Locate the cell with the specified text and output its (x, y) center coordinate. 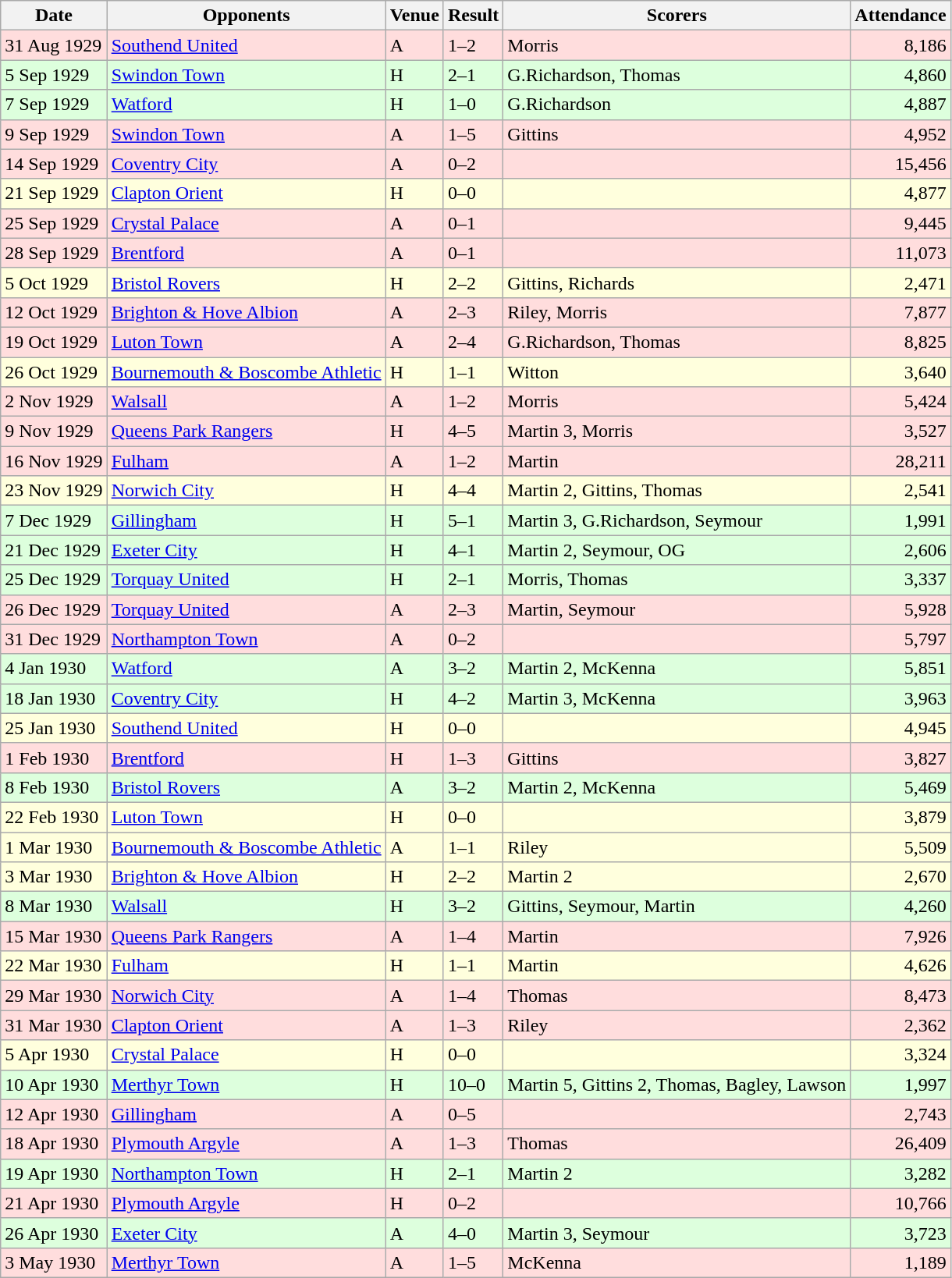
4–1 (473, 550)
21 Sep 1929 (54, 193)
Gittins, Richards (677, 282)
1,991 (900, 520)
Martin 2, Gittins, Thomas (677, 491)
Scorers (677, 16)
Opponents (247, 16)
8,473 (900, 996)
3,640 (900, 372)
1 Feb 1930 (54, 758)
5,509 (900, 847)
3 Mar 1930 (54, 877)
2 Nov 1929 (54, 402)
5 Oct 1929 (54, 282)
3,723 (900, 1233)
5,424 (900, 402)
3,527 (900, 431)
2–4 (473, 342)
Martin 3, G.Richardson, Seymour (677, 520)
3,827 (900, 758)
4,877 (900, 193)
25 Sep 1929 (54, 223)
8,825 (900, 342)
8 Feb 1930 (54, 787)
1,997 (900, 1085)
10–0 (473, 1085)
18 Jan 1930 (54, 698)
14 Sep 1929 (54, 164)
4–4 (473, 491)
12 Oct 1929 (54, 312)
4,260 (900, 907)
28,211 (900, 461)
9 Sep 1929 (54, 134)
19 Apr 1930 (54, 1173)
Martin 3, Morris (677, 431)
3,282 (900, 1173)
8 Mar 1930 (54, 907)
12 Apr 1930 (54, 1114)
McKenna (677, 1262)
2,670 (900, 877)
Gittins, Seymour, Martin (677, 907)
23 Nov 1929 (54, 491)
22 Mar 1930 (54, 966)
25 Jan 1930 (54, 728)
Martin 2, Seymour, OG (677, 550)
26 Apr 1930 (54, 1233)
0–5 (473, 1114)
18 Apr 1930 (54, 1144)
15,456 (900, 164)
15 Mar 1930 (54, 936)
4–2 (473, 698)
26,409 (900, 1144)
3,963 (900, 698)
5,797 (900, 639)
1 Mar 1930 (54, 847)
2,606 (900, 550)
Venue (414, 16)
11,073 (900, 253)
4,887 (900, 105)
3,324 (900, 1055)
4 Jan 1930 (54, 669)
5,469 (900, 787)
25 Dec 1929 (54, 580)
4–0 (473, 1233)
5 Apr 1930 (54, 1055)
7 Dec 1929 (54, 520)
Attendance (900, 16)
2,362 (900, 1025)
Martin 3, McKenna (677, 698)
31 Aug 1929 (54, 45)
26 Oct 1929 (54, 372)
G.Richardson (677, 105)
Result (473, 16)
Martin 3, Seymour (677, 1233)
26 Dec 1929 (54, 609)
21 Apr 1930 (54, 1203)
5,851 (900, 669)
Riley, Morris (677, 312)
16 Nov 1929 (54, 461)
9 Nov 1929 (54, 431)
3,337 (900, 580)
1,189 (900, 1262)
5–1 (473, 520)
22 Feb 1930 (54, 817)
4,952 (900, 134)
4–5 (473, 431)
3,879 (900, 817)
2,743 (900, 1114)
19 Oct 1929 (54, 342)
7 Sep 1929 (54, 105)
21 Dec 1929 (54, 550)
31 Mar 1930 (54, 1025)
7,877 (900, 312)
4,860 (900, 75)
2,471 (900, 282)
Morris, Thomas (677, 580)
7,926 (900, 936)
10 Apr 1930 (54, 1085)
5,928 (900, 609)
2,541 (900, 491)
28 Sep 1929 (54, 253)
10,766 (900, 1203)
3 May 1930 (54, 1262)
8,186 (900, 45)
1–0 (473, 105)
31 Dec 1929 (54, 639)
4,626 (900, 966)
4,945 (900, 728)
Witton (677, 372)
9,445 (900, 223)
Date (54, 16)
Martin 5, Gittins 2, Thomas, Bagley, Lawson (677, 1085)
Martin, Seymour (677, 609)
29 Mar 1930 (54, 996)
5 Sep 1929 (54, 75)
